For the text-containing cell, return its midpoint in [x, y] coordinate format. 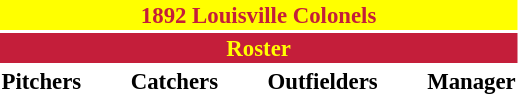
Roster [258, 48]
1892 Louisville Colonels [258, 15]
